Determine the [x, y] coordinate at the center of the cell enclosing the given text.  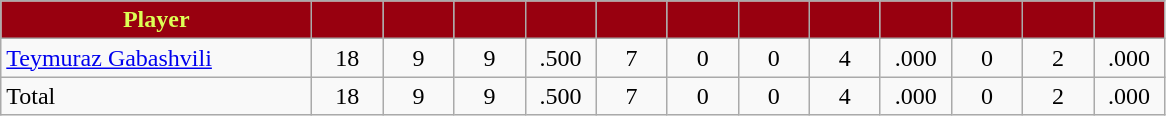
Player [156, 20]
Total [156, 96]
Teymuraz Gabashvili [156, 58]
